Locate the cell with the specified text and output its (x, y) center coordinate. 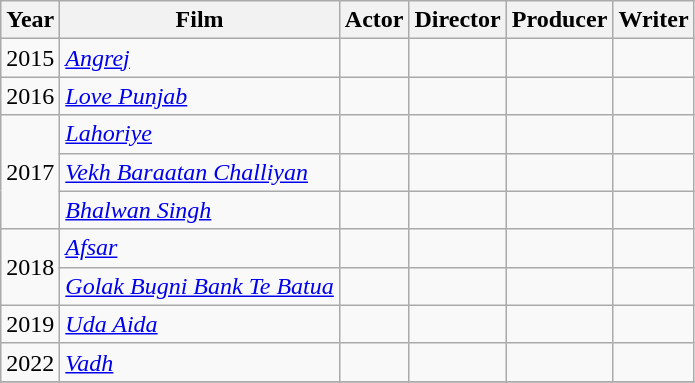
Vadh (200, 362)
Bhalwan Singh (200, 210)
2017 (30, 172)
2018 (30, 267)
Golak Bugni Bank Te Batua (200, 286)
2022 (30, 362)
Love Punjab (200, 96)
Angrej (200, 58)
Afsar (200, 248)
2019 (30, 324)
Year (30, 20)
Uda Aida (200, 324)
Vekh Baraatan Challiyan (200, 172)
Lahoriye (200, 134)
Actor (374, 20)
2015 (30, 58)
Director (458, 20)
Writer (654, 20)
Producer (560, 20)
2016 (30, 96)
Film (200, 20)
